Determine the [x, y] coordinate at the center of the cell enclosing the given text.  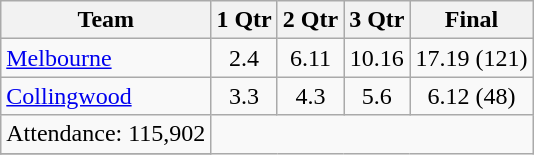
Melbourne [106, 58]
1 Qtr [244, 20]
2.4 [244, 58]
Final [472, 20]
6.12 (48) [472, 96]
6.11 [310, 58]
Attendance: 115,902 [106, 134]
5.6 [377, 96]
Team [106, 20]
17.19 (121) [472, 58]
3 Qtr [377, 20]
10.16 [377, 58]
3.3 [244, 96]
2 Qtr [310, 20]
Collingwood [106, 96]
4.3 [310, 96]
